Provide the (X, Y) coordinate of the cell's center where the given text is located.  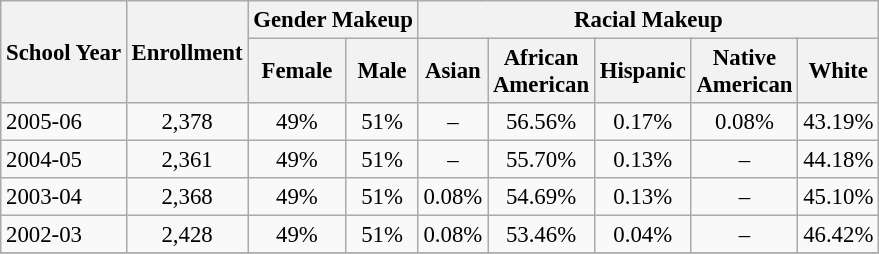
Hispanic (642, 72)
2002-03 (64, 235)
Racial Makeup (648, 20)
2,428 (187, 235)
School Year (64, 52)
Gender Makeup (333, 20)
Asian (452, 72)
0.17% (642, 122)
2,368 (187, 197)
White (838, 72)
2,361 (187, 160)
46.42% (838, 235)
56.56% (542, 122)
Native American (744, 72)
55.70% (542, 160)
2,378 (187, 122)
45.10% (838, 197)
African American (542, 72)
43.19% (838, 122)
2004-05 (64, 160)
2005-06 (64, 122)
Female (297, 72)
44.18% (838, 160)
2003-04 (64, 197)
54.69% (542, 197)
Male (382, 72)
0.04% (642, 235)
Enrollment (187, 52)
53.46% (542, 235)
